Search for the cell housing the specified text and yield its [X, Y] center coordinate. 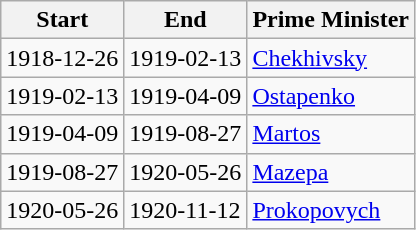
Martos [331, 134]
End [186, 20]
1920-11-12 [186, 210]
Ostapenko [331, 96]
1918-12-26 [62, 58]
Prime Minister [331, 20]
Chekhivsky [331, 58]
Prokopovych [331, 210]
Mazepa [331, 172]
Start [62, 20]
